Provide the (x, y) coordinate of the cell's center where the given text is located.  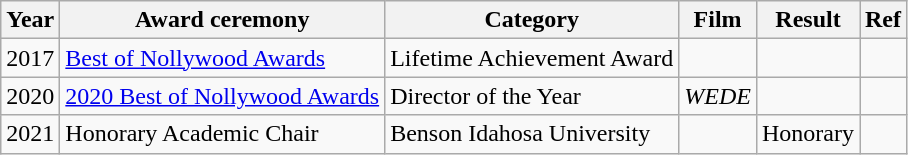
2021 (30, 134)
Result (808, 20)
Lifetime Achievement Award (532, 58)
2020 (30, 96)
Award ceremony (222, 20)
Benson Idahosa University (532, 134)
Year (30, 20)
2020 Best of Nollywood Awards (222, 96)
Category (532, 20)
Ref (884, 20)
Honorary Academic Chair (222, 134)
WEDE (718, 96)
Honorary (808, 134)
Director of the Year (532, 96)
Film (718, 20)
Best of Nollywood Awards (222, 58)
2017 (30, 58)
